Capture the cell that displays the provided text and extract its (x, y) central coordinate. 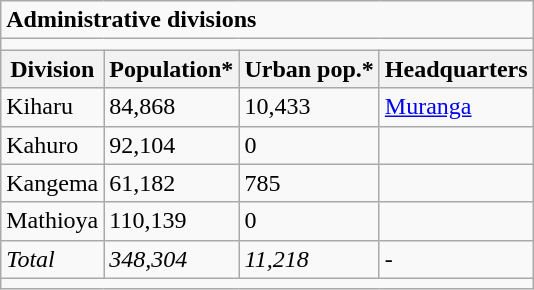
110,139 (172, 221)
Total (52, 259)
11,218 (309, 259)
92,104 (172, 145)
Population* (172, 69)
Division (52, 69)
Muranga (456, 107)
Kiharu (52, 107)
Urban pop.* (309, 69)
Kahuro (52, 145)
Administrative divisions (267, 20)
Headquarters (456, 69)
- (456, 259)
348,304 (172, 259)
785 (309, 183)
Kangema (52, 183)
61,182 (172, 183)
84,868 (172, 107)
Mathioya (52, 221)
10,433 (309, 107)
